Find where the given text appears and provide that cell's center as (X, Y) coordinate. 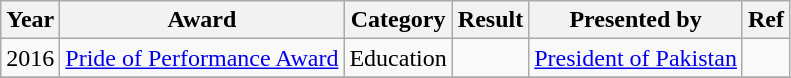
Education (398, 58)
Ref (766, 20)
Year (30, 20)
Award (202, 20)
President of Pakistan (636, 58)
Pride of Performance Award (202, 58)
2016 (30, 58)
Presented by (636, 20)
Result (490, 20)
Category (398, 20)
